Capture the cell that displays the provided text and extract its (X, Y) central coordinate. 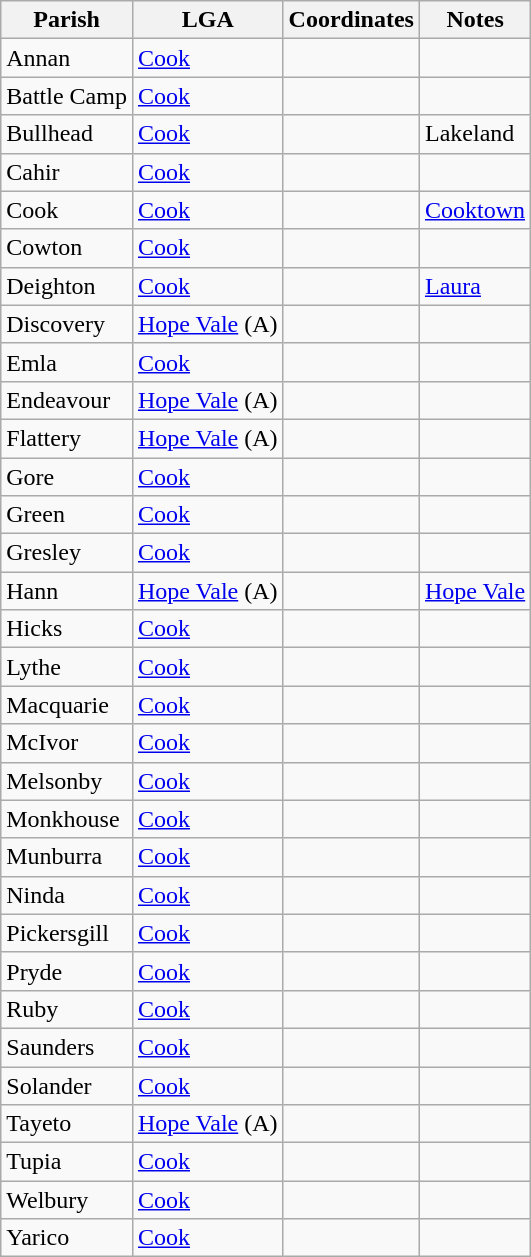
Hicks (67, 629)
Tayeto (67, 1124)
Pryde (67, 971)
Deighton (67, 286)
Ruby (67, 1009)
Pickersgill (67, 933)
Emla (67, 362)
Notes (474, 20)
Melsonby (67, 781)
Parish (67, 20)
Tupia (67, 1162)
Hann (67, 591)
Yarico (67, 1238)
Monkhouse (67, 819)
Battle Camp (67, 96)
Saunders (67, 1047)
McIvor (67, 743)
Gore (67, 477)
Ninda (67, 895)
Macquarie (67, 705)
Munburra (67, 857)
Endeavour (67, 400)
Hope Vale (474, 591)
Solander (67, 1085)
Discovery (67, 324)
Gresley (67, 553)
LGA (208, 20)
Annan (67, 58)
Coordinates (351, 20)
Green (67, 515)
Cowton (67, 248)
Welbury (67, 1200)
Lakeland (474, 134)
Cahir (67, 172)
Lythe (67, 667)
Cooktown (474, 210)
Laura (474, 286)
Flattery (67, 438)
Bullhead (67, 134)
